From the cell containing the given text, extract its center point as [x, y] coordinate. 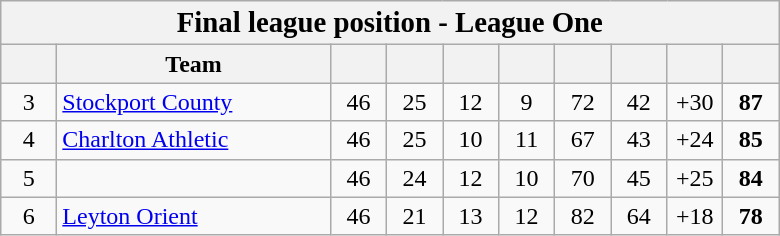
+30 [695, 102]
+18 [695, 216]
21 [414, 216]
70 [583, 178]
+25 [695, 178]
72 [583, 102]
Leyton Orient [194, 216]
9 [527, 102]
13 [470, 216]
82 [583, 216]
45 [639, 178]
6 [29, 216]
Team [194, 64]
42 [639, 102]
87 [751, 102]
64 [639, 216]
4 [29, 140]
24 [414, 178]
43 [639, 140]
+24 [695, 140]
84 [751, 178]
Stockport County [194, 102]
67 [583, 140]
78 [751, 216]
5 [29, 178]
85 [751, 140]
11 [527, 140]
Charlton Athletic [194, 140]
3 [29, 102]
Final league position - League One [390, 23]
